Capture the cell that displays the provided text and extract its (X, Y) central coordinate. 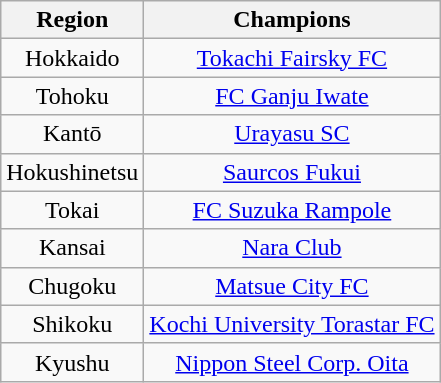
Tokai (72, 210)
Tokachi Fairsky FC (292, 58)
FC Suzuka Rampole (292, 210)
Matsue City FC (292, 286)
Hokushinetsu (72, 172)
Region (72, 20)
Urayasu SC (292, 134)
Nippon Steel Corp. Oita (292, 362)
Shikoku (72, 324)
Kyushu (72, 362)
Kansai (72, 248)
Champions (292, 20)
FC Ganju Iwate (292, 96)
Chugoku (72, 286)
Hokkaido (72, 58)
Kantō (72, 134)
Kochi University Torastar FC (292, 324)
Nara Club (292, 248)
Tohoku (72, 96)
Saurcos Fukui (292, 172)
